Detect which cell encompasses the target text, then output its (x, y) center coordinate. 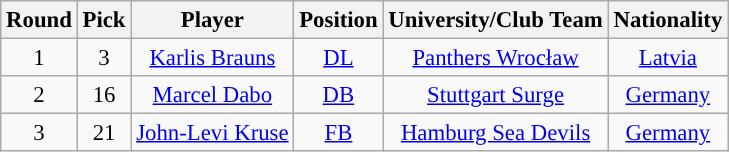
16 (104, 95)
Nationality (668, 20)
Player (212, 20)
DB (338, 95)
University/Club Team (496, 20)
Stuttgart Surge (496, 95)
1 (39, 58)
21 (104, 133)
Pick (104, 20)
Latvia (668, 58)
Marcel Dabo (212, 95)
Karlis Brauns (212, 58)
Position (338, 20)
DL (338, 58)
Hamburg Sea Devils (496, 133)
2 (39, 95)
John-Levi Kruse (212, 133)
Round (39, 20)
Panthers Wrocław (496, 58)
FB (338, 133)
